Return the [X, Y] coordinate for the center point of the cell that contains the specified text.  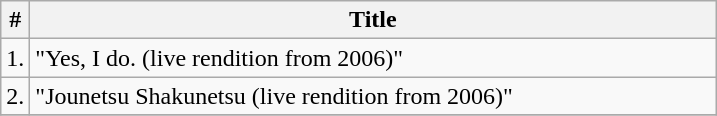
"Yes, I do. (live rendition from 2006)" [373, 58]
2. [16, 96]
"Jounetsu Shakunetsu (live rendition from 2006)" [373, 96]
Title [373, 20]
1. [16, 58]
# [16, 20]
